Find where the given text appears and provide that cell's center as [X, Y] coordinate. 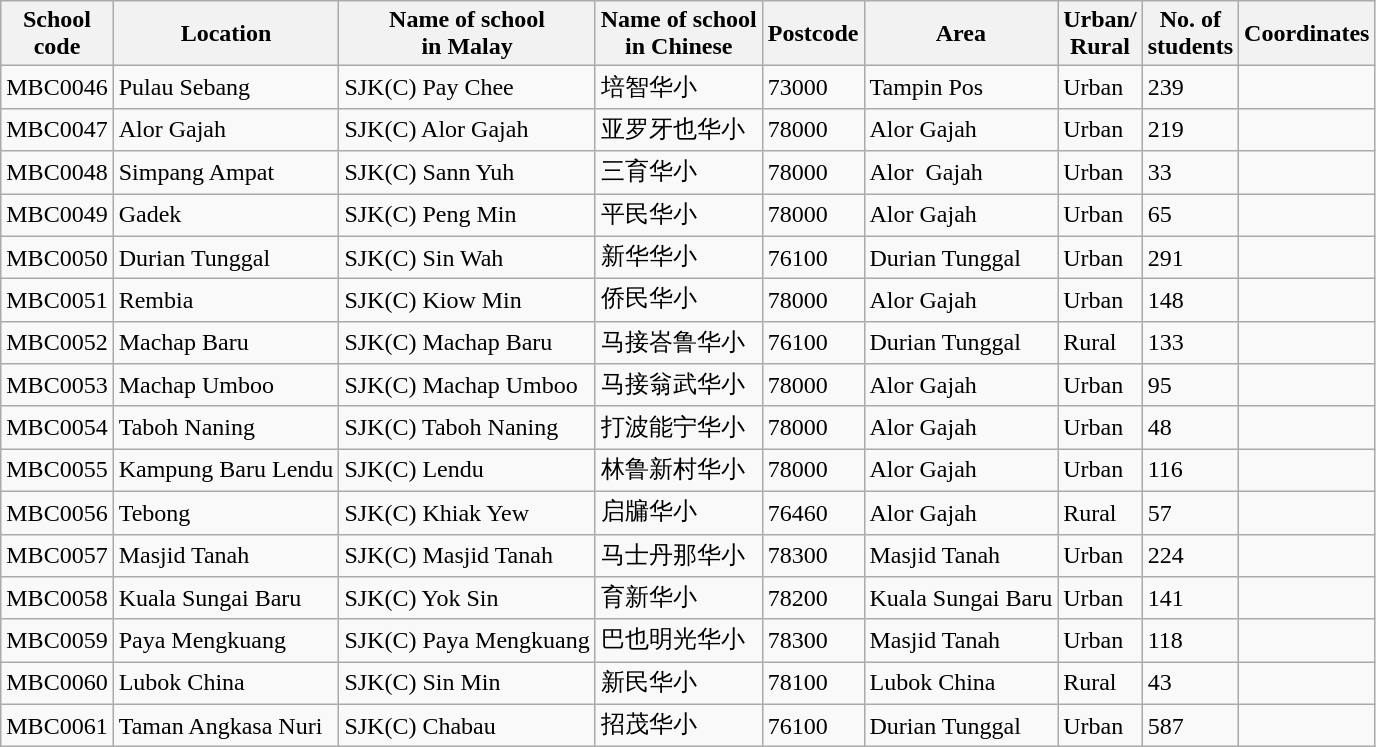
Taboh Naning [226, 428]
SJK(C) Lendu [467, 470]
Kampung Baru Lendu [226, 470]
巴也明光华小 [678, 640]
SJK(C) Sann Yuh [467, 172]
Paya Mengkuang [226, 640]
马接翁武华小 [678, 386]
587 [1190, 726]
招茂华小 [678, 726]
MBC0052 [57, 342]
新华华小 [678, 258]
MBC0061 [57, 726]
57 [1190, 512]
224 [1190, 556]
Machap Baru [226, 342]
MBC0054 [57, 428]
侨民华小 [678, 300]
SJK(C) Masjid Tanah [467, 556]
Location [226, 34]
291 [1190, 258]
48 [1190, 428]
MBC0053 [57, 386]
启牖华小 [678, 512]
SJK(C) Peng Min [467, 216]
MBC0047 [57, 130]
MBC0057 [57, 556]
新民华小 [678, 684]
打波能宁华小 [678, 428]
219 [1190, 130]
MBC0050 [57, 258]
Tebong [226, 512]
118 [1190, 640]
SJK(C) Pay Chee [467, 88]
Gadek [226, 216]
MBC0048 [57, 172]
MBC0049 [57, 216]
平民华小 [678, 216]
33 [1190, 172]
65 [1190, 216]
148 [1190, 300]
Schoolcode [57, 34]
Machap Umboo [226, 386]
MBC0060 [57, 684]
SJK(C) Khiak Yew [467, 512]
Pulau Sebang [226, 88]
Simpang Ampat [226, 172]
141 [1190, 598]
SJK(C) Sin Wah [467, 258]
MBC0058 [57, 598]
SJK(C) Machap Baru [467, 342]
SJK(C) Kiow Min [467, 300]
育新华小 [678, 598]
林鲁新村华小 [678, 470]
No. ofstudents [1190, 34]
73000 [813, 88]
SJK(C) Machap Umboo [467, 386]
马士丹那华小 [678, 556]
SJK(C) Taboh Naning [467, 428]
三育华小 [678, 172]
MBC0046 [57, 88]
239 [1190, 88]
MBC0055 [57, 470]
Rembia [226, 300]
Postcode [813, 34]
亚罗牙也华小 [678, 130]
MBC0056 [57, 512]
78100 [813, 684]
Tampin Pos [961, 88]
MBC0059 [57, 640]
Urban/Rural [1100, 34]
MBC0051 [57, 300]
SJK(C) Chabau [467, 726]
76460 [813, 512]
SJK(C) Yok Sin [467, 598]
95 [1190, 386]
SJK(C) Paya Mengkuang [467, 640]
78200 [813, 598]
Area [961, 34]
133 [1190, 342]
马接峇鲁华小 [678, 342]
Taman Angkasa Nuri [226, 726]
Name of schoolin Malay [467, 34]
SJK(C) Sin Min [467, 684]
43 [1190, 684]
培智华小 [678, 88]
116 [1190, 470]
Coordinates [1307, 34]
Name of schoolin Chinese [678, 34]
SJK(C) Alor Gajah [467, 130]
